Provide the (x, y) coordinate of the cell's center where the given text is located.  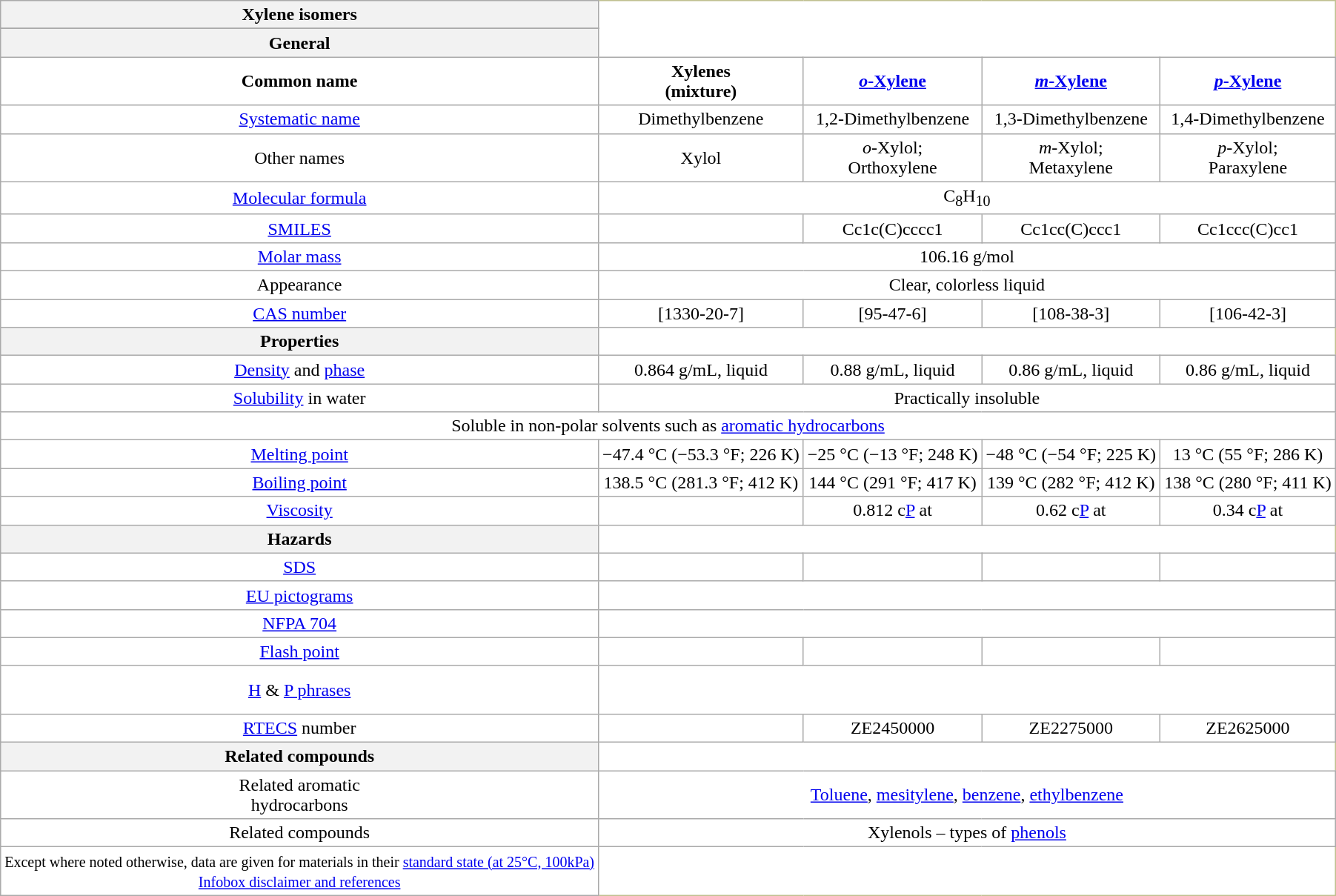
p-Xylol;Paraxylene (1248, 157)
1,4-Dimethylbenzene (1248, 119)
Cc1cc(C)ccc1 (1071, 228)
138 °C (280 °F; 411 K) (1248, 482)
o-Xylene (892, 82)
[108-38-3] (1071, 313)
Cc1ccc(C)cc1 (1248, 228)
−47.4 °C (−53.3 °F; 226 K) (701, 454)
Cc1c(C)cccc1 (892, 228)
Hazards (299, 539)
ZE2275000 (1071, 728)
Flash point (299, 651)
Melting point (299, 454)
ZE2625000 (1248, 728)
o-Xylol;Orthoxylene (892, 157)
H & P phrases (299, 689)
Xylene isomers (299, 15)
Clear, colorless liquid (968, 285)
m-Xylol;Metaxylene (1071, 157)
139 °C (282 °F; 412 K) (1071, 482)
Soluble in non-polar solvents such as aromatic hydrocarbons (668, 426)
−48 °C (−54 °F; 225 K) (1071, 454)
Molar mass (299, 256)
Except where noted otherwise, data are given for materials in their standard state (at 25°C, 100kPa)Infobox disclaimer and references (299, 872)
Xylenols – types of phenols (968, 833)
SMILES (299, 228)
0.864 g/mL, liquid (701, 370)
1,3-Dimethylbenzene (1071, 119)
NFPA 704 (299, 623)
m-Xylene (1071, 82)
p-Xylene (1248, 82)
138.5 °C (281.3 °F; 412 K) (701, 482)
C8H10 (968, 198)
Other names (299, 157)
Boiling point (299, 482)
0.812 cP at (892, 511)
0.62 cP at (1071, 511)
−25 °C (−13 °F; 248 K) (892, 454)
Molecular formula (299, 198)
[95-47-6] (892, 313)
EU pictograms (299, 595)
[1330-20-7] (701, 313)
Properties (299, 342)
Dimethylbenzene (701, 119)
SDS (299, 567)
Systematic name (299, 119)
144 °C (291 °F; 417 K) (892, 482)
Solubility in water (299, 398)
0.88 g/mL, liquid (892, 370)
[106-42-3] (1248, 313)
General (299, 43)
1,2-Dimethylbenzene (892, 119)
13 °C (55 °F; 286 K) (1248, 454)
CAS number (299, 313)
106.16 g/mol (968, 256)
Density and phase (299, 370)
0.34 cP at (1248, 511)
Xylenes(mixture) (701, 82)
ZE2450000 (892, 728)
Practically insoluble (968, 398)
Viscosity (299, 511)
Related aromatichydrocarbons (299, 794)
Appearance (299, 285)
Common name (299, 82)
Xylol (701, 157)
RTECS number (299, 728)
Toluene, mesitylene, benzene, ethylbenzene (968, 794)
